For the text-containing cell, return its midpoint in (X, Y) coordinate format. 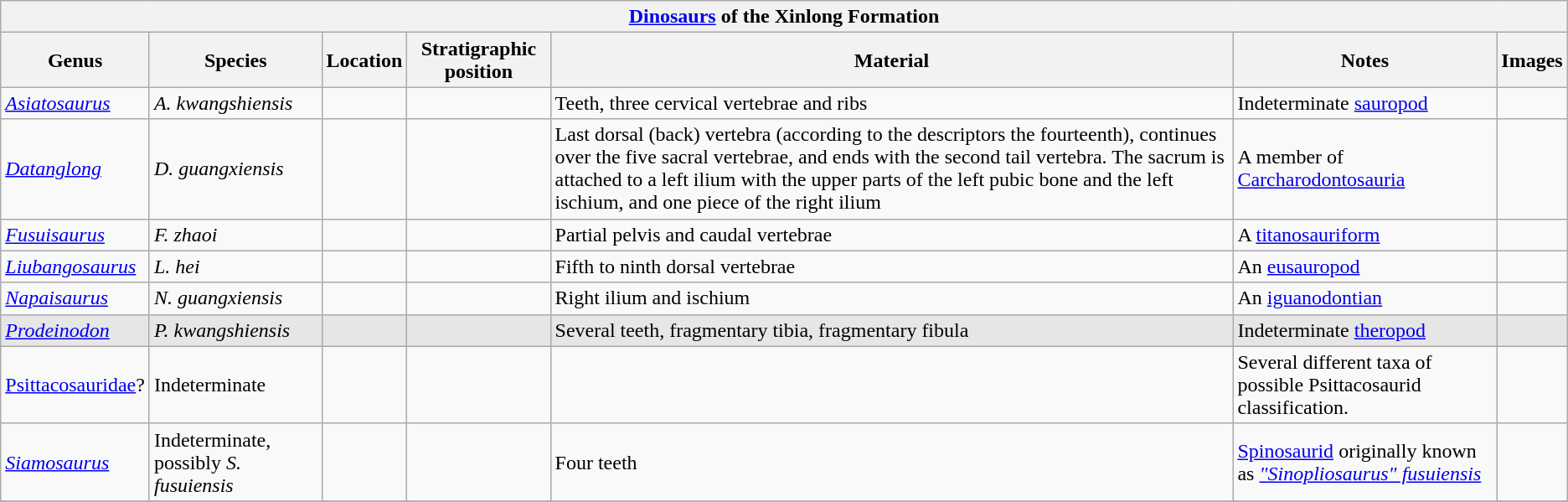
Siamosaurus (75, 462)
Spinosaurid originally known as "Sinopliosaurus" fusuiensis (1365, 462)
A member of Carcharodontosauria (1365, 169)
Datanglong (75, 169)
Teeth, three cervical vertebrae and ribs (891, 103)
A titanosauriform (1365, 235)
Indeterminate sauropod (1365, 103)
Fifth to ninth dorsal vertebrae (891, 267)
L. hei (235, 267)
Notes (1365, 60)
Partial pelvis and caudal vertebrae (891, 235)
Four teeth (891, 462)
Images (1532, 60)
N. guangxiensis (235, 298)
An eusauropod (1365, 267)
Prodeinodon (75, 330)
Liubangosaurus (75, 267)
Psittacosauridae? (75, 385)
D. guangxiensis (235, 169)
Right ilium and ischium (891, 298)
Species (235, 60)
Napaisaurus (75, 298)
Genus (75, 60)
F. zhaoi (235, 235)
An iguanodontian (1365, 298)
P. kwangshiensis (235, 330)
Asiatosaurus (75, 103)
Several different taxa of possible Psittacosaurid classification. (1365, 385)
Fusuisaurus (75, 235)
Several teeth, fragmentary tibia, fragmentary fibula (891, 330)
Material (891, 60)
Location (364, 60)
Stratigraphic position (479, 60)
Indeterminate theropod (1365, 330)
Indeterminate (235, 385)
Indeterminate, possibly S. fusuiensis (235, 462)
A. kwangshiensis (235, 103)
Dinosaurs of the Xinlong Formation (784, 17)
